Detect which cell encompasses the target text, then output its (X, Y) center coordinate. 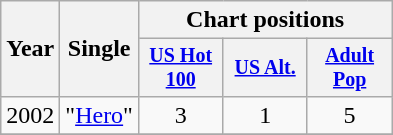
Single (100, 49)
Adult Pop (349, 68)
2002 (30, 115)
5 (349, 115)
US Alt. (265, 68)
Year (30, 49)
Chart positions (264, 20)
US Hot 100 (180, 68)
3 (180, 115)
"Hero" (100, 115)
1 (265, 115)
